Extract the [x, y] coordinate from the center of the cell holding the provided text.  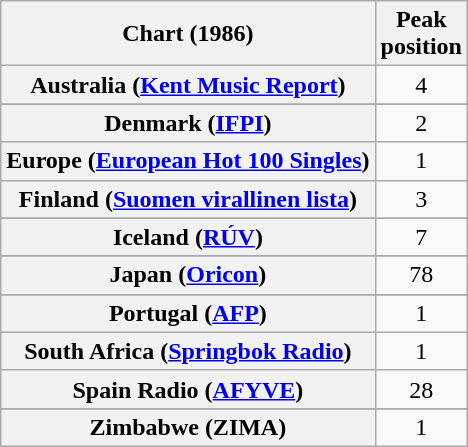
78 [421, 275]
7 [421, 237]
3 [421, 199]
Chart (1986) [188, 34]
Portugal (AFP) [188, 313]
4 [421, 85]
2 [421, 123]
Australia (Kent Music Report) [188, 85]
Finland (Suomen virallinen lista) [188, 199]
Europe (European Hot 100 Singles) [188, 161]
Peakposition [421, 34]
Spain Radio (AFYVE) [188, 389]
Japan (Oricon) [188, 275]
28 [421, 389]
Iceland (RÚV) [188, 237]
Zimbabwe (ZIMA) [188, 427]
South Africa (Springbok Radio) [188, 351]
Denmark (IFPI) [188, 123]
